Return [X, Y] of the center of cell containing provided text 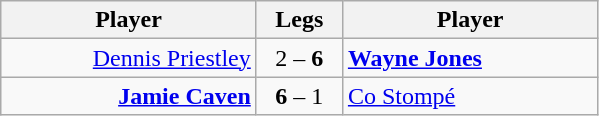
2 – 6 [299, 58]
Legs [299, 20]
Co Stompé [470, 96]
6 – 1 [299, 96]
Jamie Caven [129, 96]
Wayne Jones [470, 58]
Dennis Priestley [129, 58]
